Scan for the cell matching the given text and deliver its (X, Y) coordinate at center. 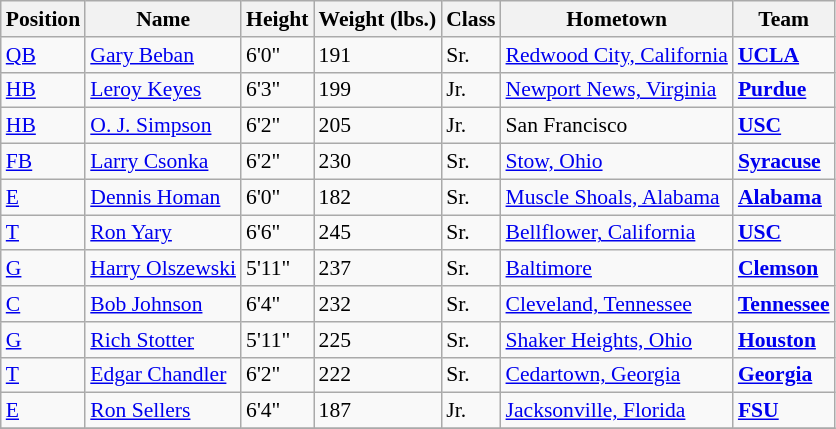
Muscle Shoals, Alabama (617, 197)
C (43, 304)
6'6" (277, 233)
Bellflower, California (617, 233)
222 (378, 375)
191 (378, 55)
Class (470, 19)
Redwood City, California (617, 55)
Cleveland, Tennessee (617, 304)
O. J. Simpson (163, 126)
245 (378, 233)
Syracuse (784, 162)
Cedartown, Georgia (617, 375)
Team (784, 19)
Ron Yary (163, 233)
Stow, Ohio (617, 162)
FSU (784, 411)
Jacksonville, Florida (617, 411)
Bob Johnson (163, 304)
Ron Sellers (163, 411)
Purdue (784, 90)
UCLA (784, 55)
QB (43, 55)
Shaker Heights, Ohio (617, 340)
Alabama (784, 197)
Edgar Chandler (163, 375)
232 (378, 304)
Weight (lbs.) (378, 19)
Tennessee (784, 304)
Name (163, 19)
187 (378, 411)
182 (378, 197)
Dennis Homan (163, 197)
Position (43, 19)
Clemson (784, 269)
Harry Olszewski (163, 269)
237 (378, 269)
Leroy Keyes (163, 90)
Georgia (784, 375)
FB (43, 162)
225 (378, 340)
199 (378, 90)
Houston (784, 340)
Baltimore (617, 269)
San Francisco (617, 126)
Hometown (617, 19)
230 (378, 162)
Newport News, Virginia (617, 90)
Larry Csonka (163, 162)
6'3" (277, 90)
Gary Beban (163, 55)
Height (277, 19)
Rich Stotter (163, 340)
205 (378, 126)
